Find where the given text appears and provide that cell's center as (x, y) coordinate. 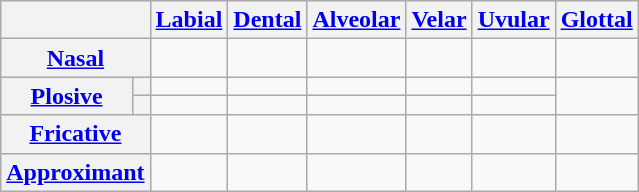
Alveolar (356, 20)
Approximant (76, 172)
Nasal (76, 58)
Velar (439, 20)
Dental (268, 20)
Glottal (596, 20)
Labial (189, 20)
Fricative (76, 134)
Plosive (67, 96)
Uvular (514, 20)
